Identify which cell holds the provided text, then report its [X, Y] central coordinate. 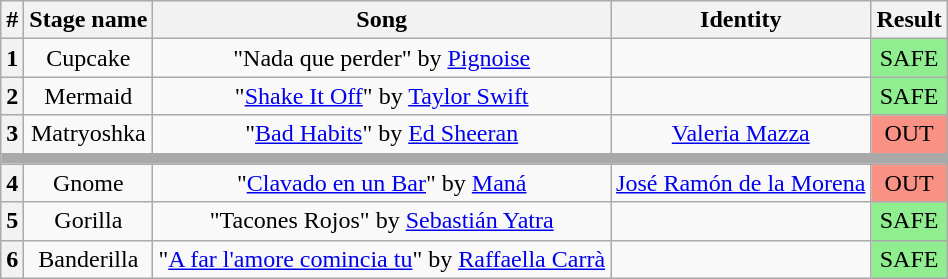
Identity [741, 20]
6 [12, 259]
Song [382, 20]
Stage name [88, 20]
3 [12, 134]
Banderilla [88, 259]
"Bad Habits" by Ed Sheeran [382, 134]
Gorilla [88, 221]
2 [12, 96]
Mermaid [88, 96]
# [12, 20]
"A far l'amore comincia tu" by Raffaella Carrà [382, 259]
Gnome [88, 183]
"Tacones Rojos" by Sebastián Yatra [382, 221]
Result [909, 20]
4 [12, 183]
"Nada que perder" by Pignoise [382, 58]
Matryoshka [88, 134]
5 [12, 221]
"Clavado en un Bar" by Maná [382, 183]
José Ramón de la Morena [741, 183]
1 [12, 58]
"Shake It Off" by Taylor Swift [382, 96]
Cupcake [88, 58]
Valeria Mazza [741, 134]
